Scan for the cell matching the given text and deliver its (x, y) coordinate at center. 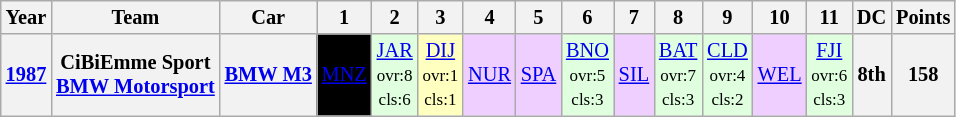
Year (26, 17)
Car (268, 17)
WEL (780, 75)
JARovr:8cls:6 (395, 75)
BMW M3 (268, 75)
Points (923, 17)
Team (135, 17)
MNZ (344, 75)
11 (829, 17)
CiBiEmme Sport BMW Motorsport (135, 75)
DC (872, 17)
1 (344, 17)
BATovr:7cls:3 (678, 75)
1987 (26, 75)
6 (588, 17)
NUR (490, 75)
FJIovr:6cls:3 (829, 75)
8th (872, 75)
5 (538, 17)
2 (395, 17)
4 (490, 17)
3 (441, 17)
158 (923, 75)
SPA (538, 75)
DIJovr:1cls:1 (441, 75)
9 (727, 17)
10 (780, 17)
CLDovr:4cls:2 (727, 75)
SIL (634, 75)
BNOovr:5cls:3 (588, 75)
8 (678, 17)
7 (634, 17)
